Locate the cell with the specified text and output its [X, Y] center coordinate. 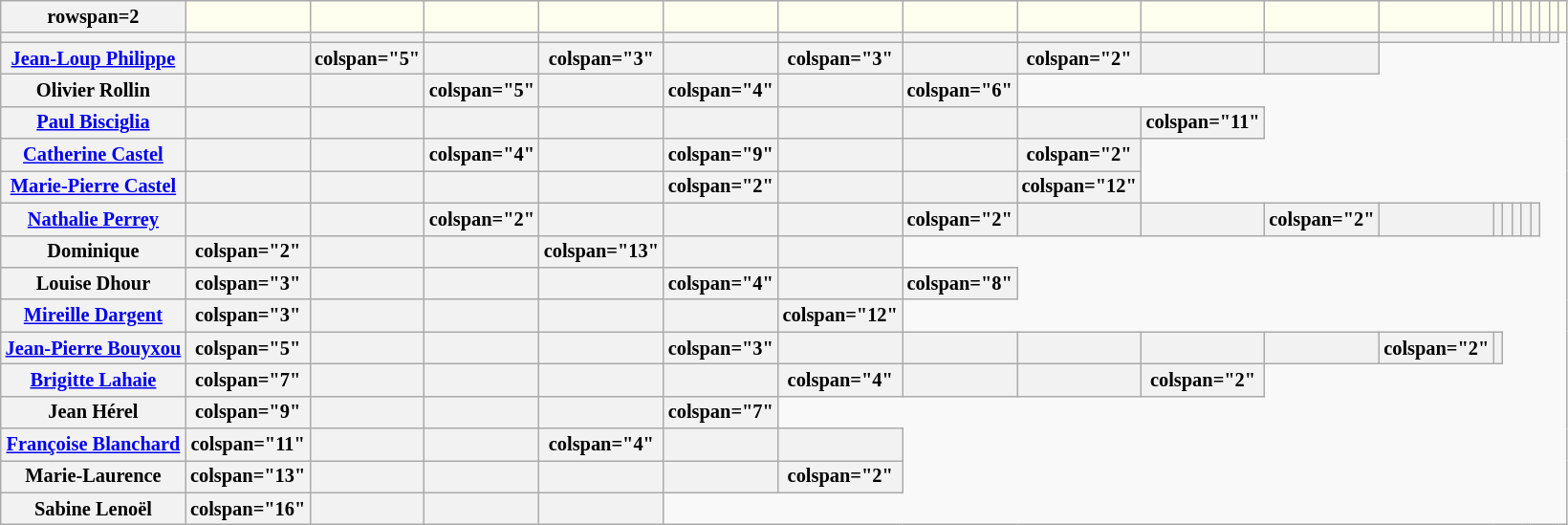
Mireille Dargent [94, 316]
colspan="8" [960, 283]
Françoise Blanchard [94, 445]
rowspan=2 [94, 16]
Jean Hérel [94, 412]
Nathalie Perrey [94, 219]
Jean-Loup Philippe [94, 58]
colspan="6" [960, 90]
Brigitte Lahaie [94, 380]
Catherine Castel [94, 155]
colspan="16" [248, 509]
Sabine Lenoël [94, 509]
Jean-Pierre Bouyxou [94, 348]
Dominique [94, 252]
Paul Bisciglia [94, 122]
Louise Dhour [94, 283]
Marie-Laurence [94, 476]
Olivier Rollin [94, 90]
Marie-Pierre Castel [94, 186]
